Search for the cell housing the specified text and yield its (X, Y) center coordinate. 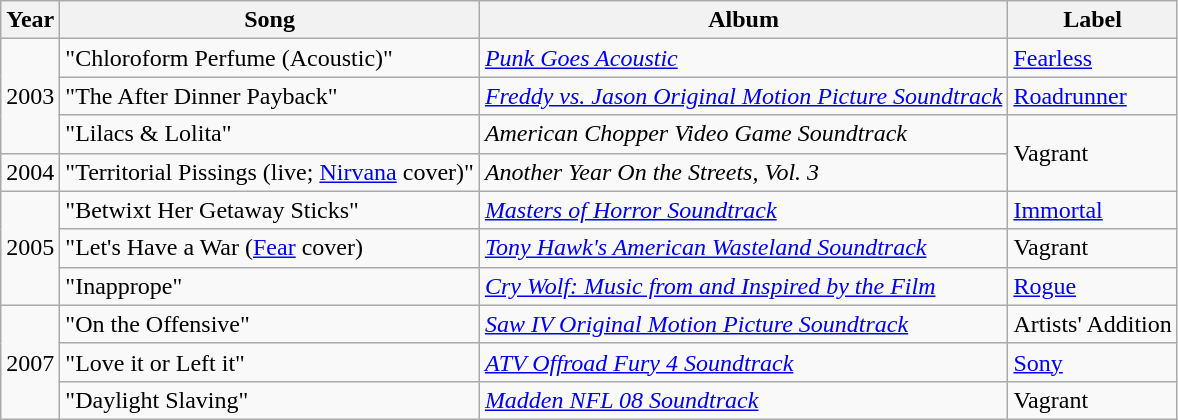
"Let's Have a War (Fear cover) (270, 248)
Rogue (1092, 286)
"Inapprope" (270, 286)
ATV Offroad Fury 4 Soundtrack (744, 362)
Song (270, 20)
Madden NFL 08 Soundtrack (744, 400)
2004 (30, 172)
Year (30, 20)
Freddy vs. Jason Original Motion Picture Soundtrack (744, 96)
2005 (30, 248)
"Chloroform Perfume (Acoustic)" (270, 58)
2003 (30, 96)
Sony (1092, 362)
"The After Dinner Payback" (270, 96)
Artists' Addition (1092, 324)
American Chopper Video Game Soundtrack (744, 134)
Punk Goes Acoustic (744, 58)
Label (1092, 20)
"Lilacs & Lolita" (270, 134)
Saw IV Original Motion Picture Soundtrack (744, 324)
Cry Wolf: Music from and Inspired by the Film (744, 286)
Fearless (1092, 58)
Roadrunner (1092, 96)
"Daylight Slaving" (270, 400)
"Love it or Left it" (270, 362)
Tony Hawk's American Wasteland Soundtrack (744, 248)
Album (744, 20)
2007 (30, 362)
"On the Offensive" (270, 324)
"Territorial Pissings (live; Nirvana cover)" (270, 172)
Immortal (1092, 210)
Masters of Horror Soundtrack (744, 210)
"Betwixt Her Getaway Sticks" (270, 210)
Another Year On the Streets, Vol. 3 (744, 172)
